Pinpoint the cell where the given text exists, returning its (x, y) midpoint coordinate. 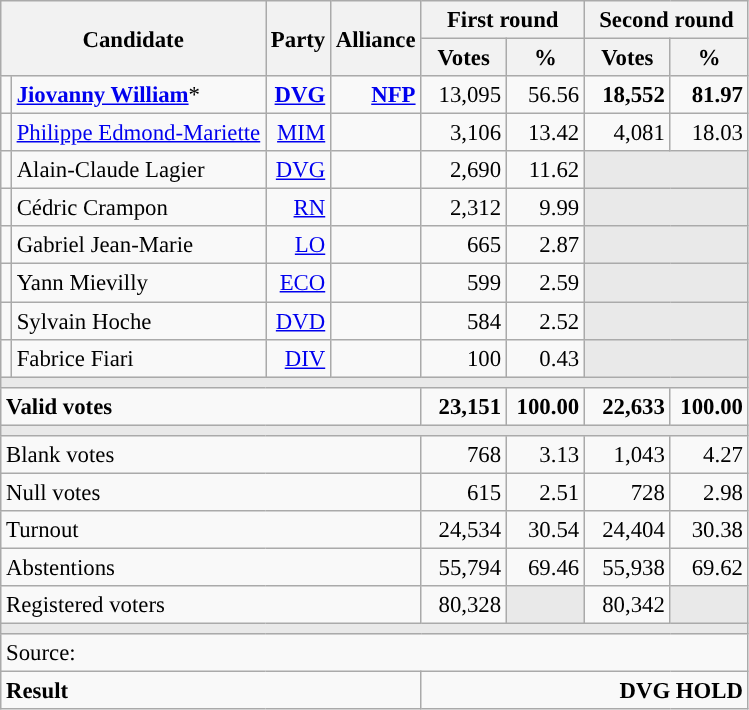
3.13 (545, 455)
Sylvain Hoche (138, 321)
Null votes (211, 492)
Yann Mievilly (138, 283)
55,938 (628, 567)
Registered voters (211, 605)
Fabrice Fiari (138, 358)
768 (464, 455)
DVG HOLD (584, 691)
DVD (298, 321)
615 (464, 492)
80,328 (464, 605)
4.27 (709, 455)
ECO (298, 283)
728 (628, 492)
22,633 (628, 406)
30.38 (709, 530)
24,404 (628, 530)
23,151 (464, 406)
RN (298, 208)
18,552 (628, 95)
DIV (298, 358)
0.43 (545, 358)
2.98 (709, 492)
Abstentions (211, 567)
Candidate (134, 38)
56.56 (545, 95)
9.99 (545, 208)
First round (503, 20)
Turnout (211, 530)
599 (464, 283)
2.52 (545, 321)
665 (464, 245)
Valid votes (211, 406)
2,312 (464, 208)
584 (464, 321)
11.62 (545, 170)
Second round (667, 20)
Party (298, 38)
100 (464, 358)
3,106 (464, 133)
1,043 (628, 455)
81.97 (709, 95)
Blank votes (211, 455)
Gabriel Jean-Marie (138, 245)
Alliance (376, 38)
69.62 (709, 567)
Jiovanny William* (138, 95)
MIM (298, 133)
Alain-Claude Lagier (138, 170)
13.42 (545, 133)
Result (211, 691)
2.51 (545, 492)
69.46 (545, 567)
24,534 (464, 530)
30.54 (545, 530)
Philippe Edmond-Mariette (138, 133)
Cédric Crampon (138, 208)
18.03 (709, 133)
4,081 (628, 133)
2.59 (545, 283)
55,794 (464, 567)
Source: (374, 653)
80,342 (628, 605)
2,690 (464, 170)
2.87 (545, 245)
NFP (376, 95)
13,095 (464, 95)
LO (298, 245)
